Determine the (x, y) coordinate at the center of the cell enclosing the given text.  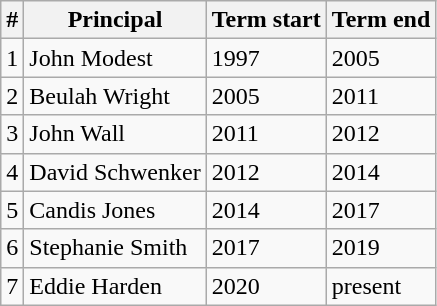
6 (12, 248)
Candis Jones (115, 210)
2020 (266, 286)
David Schwenker (115, 172)
Stephanie Smith (115, 248)
4 (12, 172)
present (381, 286)
2 (12, 96)
Term end (381, 20)
3 (12, 134)
# (12, 20)
1997 (266, 58)
Term start (266, 20)
John Modest (115, 58)
Principal (115, 20)
5 (12, 210)
Beulah Wright (115, 96)
1 (12, 58)
Eddie Harden (115, 286)
7 (12, 286)
John Wall (115, 134)
2019 (381, 248)
